Detect which cell encompasses the target text, then output its (X, Y) center coordinate. 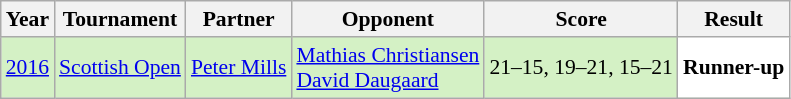
Partner (238, 19)
Tournament (120, 19)
Opponent (388, 19)
Scottish Open (120, 68)
Score (581, 19)
Result (734, 19)
Mathias Christiansen David Daugaard (388, 68)
Year (28, 19)
Runner-up (734, 68)
Peter Mills (238, 68)
2016 (28, 68)
21–15, 19–21, 15–21 (581, 68)
